Extract the [X, Y] coordinate from the center of the cell holding the provided text.  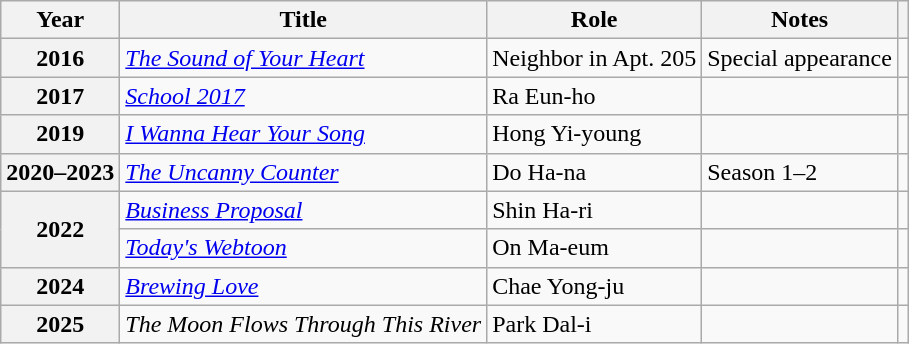
Neighbor in Apt. 205 [594, 58]
The Sound of Your Heart [304, 58]
Do Ha-na [594, 172]
Notes [800, 20]
The Uncanny Counter [304, 172]
Today's Webtoon [304, 248]
Park Dal-i [594, 324]
Special appearance [800, 58]
Season 1–2 [800, 172]
2022 [60, 229]
Hong Yi-young [594, 134]
On Ma-eum [594, 248]
Year [60, 20]
Role [594, 20]
Business Proposal [304, 210]
I Wanna Hear Your Song [304, 134]
2017 [60, 96]
Brewing Love [304, 286]
2016 [60, 58]
Shin Ha-ri [594, 210]
2025 [60, 324]
2020–2023 [60, 172]
Title [304, 20]
2019 [60, 134]
2024 [60, 286]
Ra Eun-ho [594, 96]
School 2017 [304, 96]
The Moon Flows Through This River [304, 324]
Chae Yong-ju [594, 286]
